Determine the [X, Y] coordinate at the center of the cell enclosing the given text.  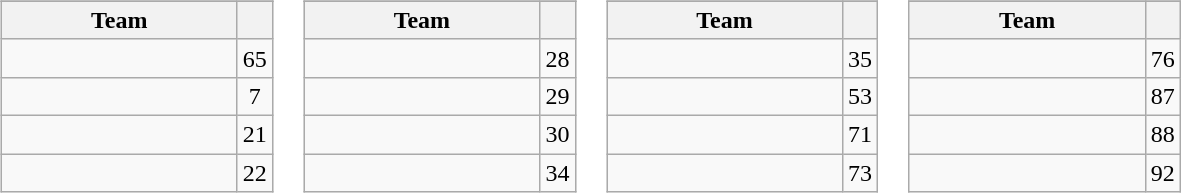
73 [860, 173]
65 [254, 58]
28 [558, 58]
53 [860, 96]
87 [1162, 96]
22 [254, 173]
7 [254, 96]
71 [860, 134]
29 [558, 96]
92 [1162, 173]
76 [1162, 58]
30 [558, 134]
21 [254, 134]
34 [558, 173]
88 [1162, 134]
35 [860, 58]
